Capture the cell that displays the provided text and extract its [X, Y] central coordinate. 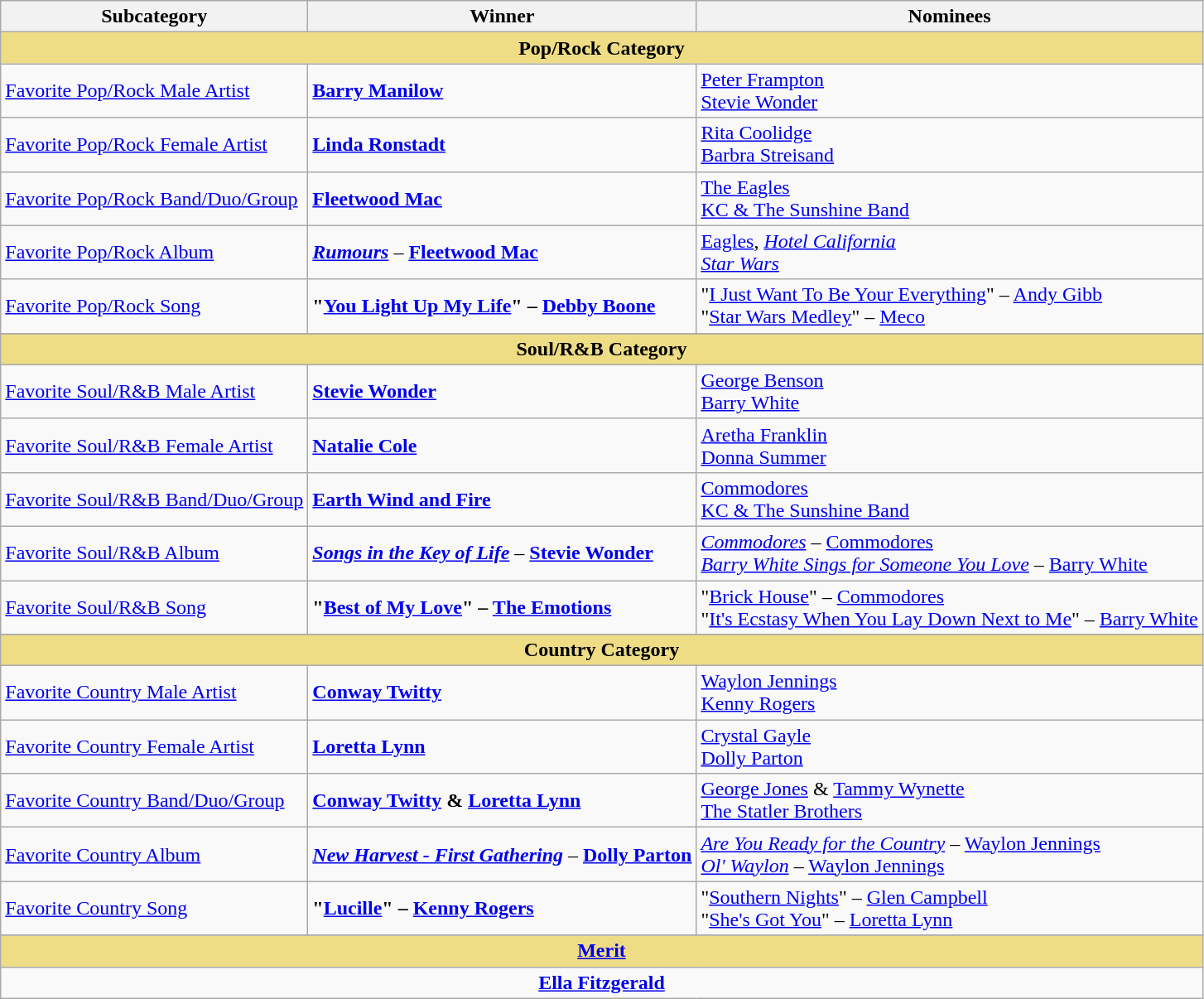
Favorite Pop/Rock Female Artist [154, 144]
Favorite Country Band/Duo/Group [154, 800]
Merit [601, 951]
Ella Fitzgerald [601, 982]
Soul/R&B Category [601, 349]
Pop/Rock Category [601, 48]
Conway Twitty & Loretta Lynn [502, 800]
Natalie Cole [502, 446]
Subcategory [154, 17]
Nominees [949, 17]
Favorite Pop/Rock Album [154, 252]
Aretha Franklin Donna Summer [949, 446]
Favorite Soul/R&B Male Artist [154, 391]
Favorite Country Female Artist [154, 747]
Favorite Soul/R&B Female Artist [154, 446]
Commodores KC & The Sunshine Band [949, 499]
George Benson Barry White [949, 391]
Favorite Country Album [154, 855]
Favorite Soul/R&B Band/Duo/Group [154, 499]
Barry Manilow [502, 91]
New Harvest - First Gathering – Dolly Parton [502, 855]
"Lucille" – Kenny Rogers [502, 908]
Favorite Soul/R&B Album [154, 553]
"I Just Want To Be Your Everything" – Andy Gibb "Star Wars Medley" – Meco [949, 306]
"Southern Nights" – Glen Campbell "She's Got You" – Loretta Lynn [949, 908]
Favorite Country Male Artist [154, 693]
Favorite Pop/Rock Male Artist [154, 91]
Rita Coolidge Barbra Streisand [949, 144]
Peter Frampton Stevie Wonder [949, 91]
"You Light Up My Life" – Debby Boone [502, 306]
Fleetwood Mac [502, 199]
"Brick House" – Commodores "It's Ecstasy When You Lay Down Next to Me" – Barry White [949, 606]
Winner [502, 17]
Crystal Gayle Dolly Parton [949, 747]
Linda Ronstadt [502, 144]
George Jones & Tammy Wynette The Statler Brothers [949, 800]
Rumours – Fleetwood Mac [502, 252]
Commodores – Commodores Barry White Sings for Someone You Love – Barry White [949, 553]
Country Category [601, 650]
Conway Twitty [502, 693]
Favorite Soul/R&B Song [154, 606]
Loretta Lynn [502, 747]
Favorite Pop/Rock Band/Duo/Group [154, 199]
Earth Wind and Fire [502, 499]
Favorite Pop/Rock Song [154, 306]
Stevie Wonder [502, 391]
The Eagles KC & The Sunshine Band [949, 199]
"Best of My Love" – The Emotions [502, 606]
Favorite Country Song [154, 908]
Eagles, Hotel CaliforniaStar Wars [949, 252]
Are You Ready for the Country – Waylon Jennings Ol' Waylon – Waylon Jennings [949, 855]
Waylon Jennings Kenny Rogers [949, 693]
Songs in the Key of Life – Stevie Wonder [502, 553]
